Search for the cell housing the specified text and yield its [x, y] center coordinate. 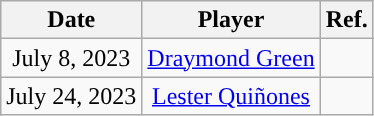
July 8, 2023 [72, 58]
Draymond Green [231, 58]
July 24, 2023 [72, 96]
Ref. [346, 20]
Player [231, 20]
Lester Quiñones [231, 96]
Date [72, 20]
